Find where the given text appears and provide that cell's center as [X, Y] coordinate. 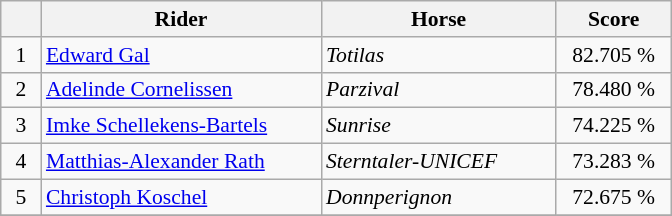
Score [614, 19]
1 [21, 55]
4 [21, 162]
Matthias-Alexander Rath [181, 162]
Totilas [438, 55]
Edward Gal [181, 55]
Rider [181, 19]
Horse [438, 19]
78.480 % [614, 90]
Imke Schellekens-Bartels [181, 126]
Donnperignon [438, 197]
72.675 % [614, 197]
73.283 % [614, 162]
Christoph Koschel [181, 197]
Adelinde Cornelissen [181, 90]
2 [21, 90]
Parzival [438, 90]
5 [21, 197]
Sterntaler-UNICEF [438, 162]
Sunrise [438, 126]
74.225 % [614, 126]
3 [21, 126]
82.705 % [614, 55]
